Locate the cell with the specified text and output its (x, y) center coordinate. 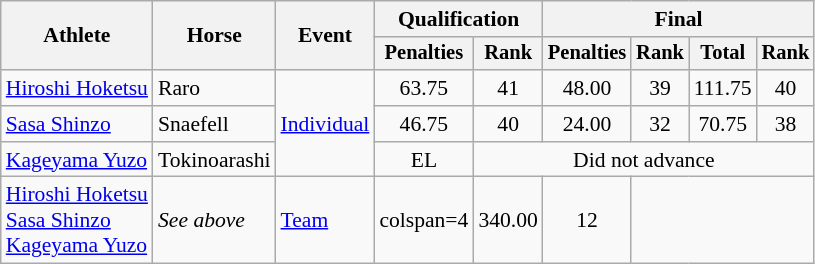
111.75 (723, 88)
Sasa Shinzo (77, 124)
32 (660, 124)
Tokinoarashi (214, 160)
Final (678, 19)
70.75 (723, 124)
Hiroshi HoketsuSasa ShinzoKageyama Yuzo (77, 220)
Did not advance (644, 160)
Total (723, 54)
Athlete (77, 36)
Event (326, 36)
See above (214, 220)
63.75 (424, 88)
Team (326, 220)
41 (508, 88)
24.00 (587, 124)
Snaefell (214, 124)
colspan=4 (424, 220)
Hiroshi Hoketsu (77, 88)
Qualification (458, 19)
Raro (214, 88)
38 (786, 124)
46.75 (424, 124)
340.00 (508, 220)
12 (587, 220)
Horse (214, 36)
39 (660, 88)
Kageyama Yuzo (77, 160)
EL (424, 160)
48.00 (587, 88)
Individual (326, 124)
